Locate the cell with the specified text and output its (X, Y) center coordinate. 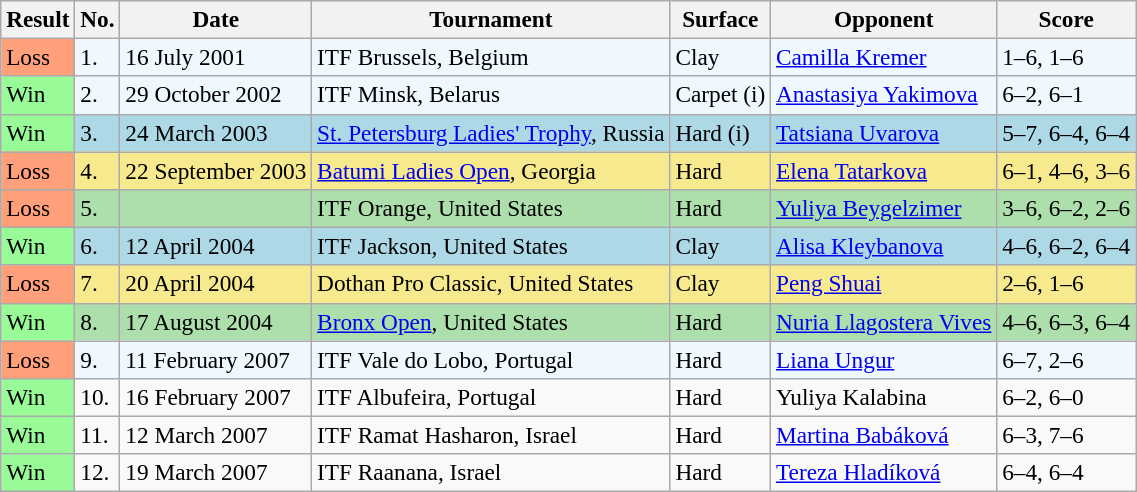
Yuliya Kalabina (884, 397)
Elena Tatarkova (884, 170)
1. (98, 57)
Tournament (491, 19)
Surface (720, 19)
20 April 2004 (216, 284)
ITF Ramat Hasharon, Israel (491, 435)
11 February 2007 (216, 359)
6–2, 6–0 (1066, 397)
6. (98, 246)
Liana Ungur (884, 359)
Carpet (i) (720, 95)
Alisa Kleybanova (884, 246)
ITF Minsk, Belarus (491, 95)
St. Petersburg Ladies' Trophy, Russia (491, 133)
Anastasiya Yakimova (884, 95)
Martina Babáková (884, 435)
ITF Brussels, Belgium (491, 57)
10. (98, 397)
4. (98, 170)
5–7, 6–4, 6–4 (1066, 133)
1–6, 1–6 (1066, 57)
3. (98, 133)
6–4, 6–4 (1066, 473)
ITF Raanana, Israel (491, 473)
5. (98, 208)
Date (216, 19)
8. (98, 322)
Nuria Llagostera Vives (884, 322)
Bronx Open, United States (491, 322)
16 February 2007 (216, 397)
ITF Orange, United States (491, 208)
19 March 2007 (216, 473)
Yuliya Beygelzimer (884, 208)
Tereza Hladíková (884, 473)
Hard (i) (720, 133)
ITF Vale do Lobo, Portugal (491, 359)
24 March 2003 (216, 133)
Peng Shuai (884, 284)
No. (98, 19)
29 October 2002 (216, 95)
Score (1066, 19)
Camilla Kremer (884, 57)
Opponent (884, 19)
6–7, 2–6 (1066, 359)
Dothan Pro Classic, United States (491, 284)
Result (38, 19)
7. (98, 284)
12 April 2004 (216, 246)
3–6, 6–2, 2–6 (1066, 208)
16 July 2001 (216, 57)
6–2, 6–1 (1066, 95)
4–6, 6–3, 6–4 (1066, 322)
6–3, 7–6 (1066, 435)
17 August 2004 (216, 322)
2–6, 1–6 (1066, 284)
22 September 2003 (216, 170)
ITF Jackson, United States (491, 246)
6–1, 4–6, 3–6 (1066, 170)
ITF Albufeira, Portugal (491, 397)
2. (98, 95)
12. (98, 473)
Tatsiana Uvarova (884, 133)
12 March 2007 (216, 435)
4–6, 6–2, 6–4 (1066, 246)
11. (98, 435)
9. (98, 359)
Batumi Ladies Open, Georgia (491, 170)
